Detect which cell encompasses the target text, then output its [x, y] center coordinate. 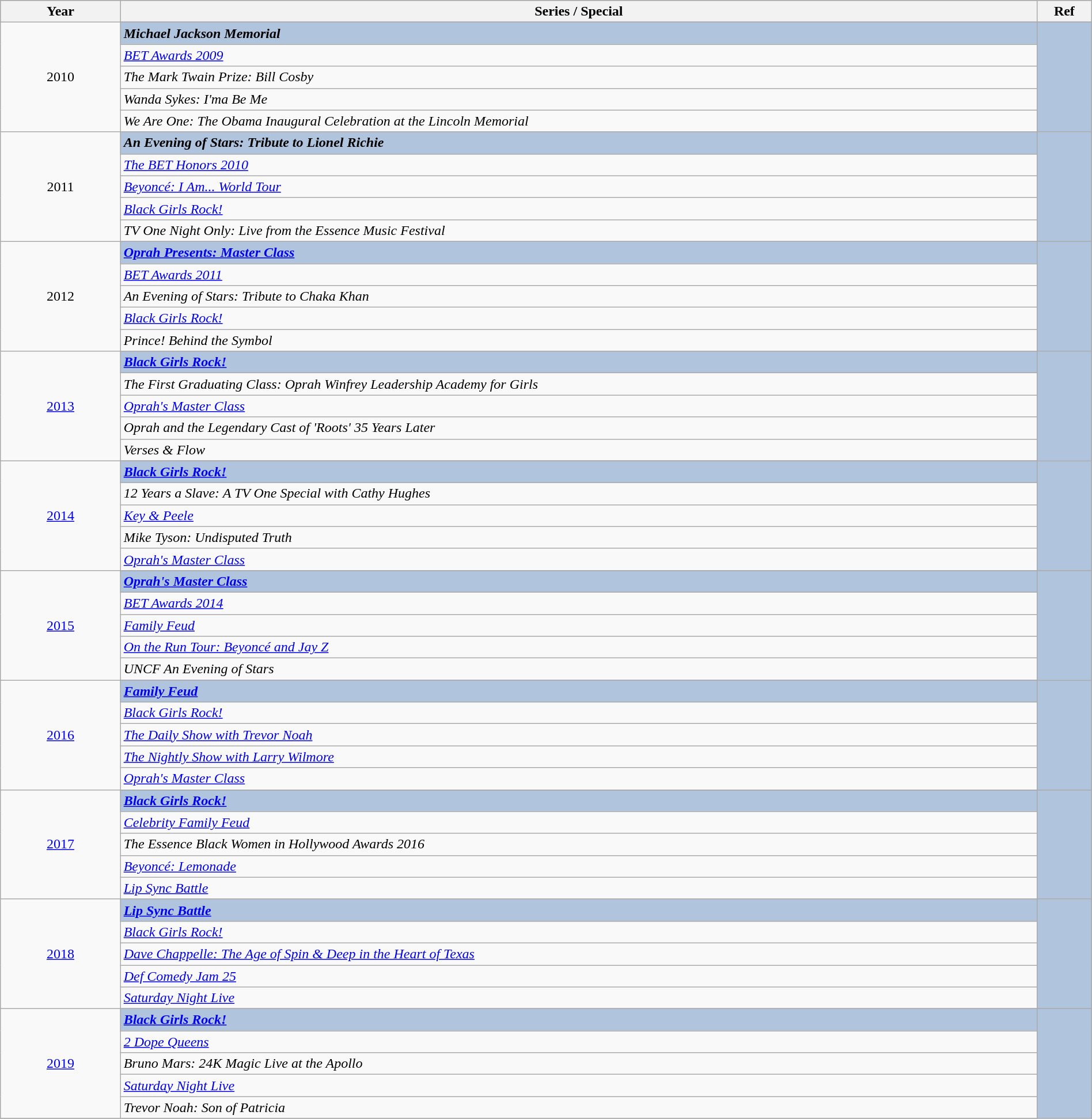
2011 [60, 187]
BET Awards 2014 [578, 603]
Oprah and the Legendary Cast of 'Roots' 35 Years Later [578, 428]
Dave Chappelle: The Age of Spin & Deep in the Heart of Texas [578, 954]
Prince! Behind the Symbol [578, 340]
The Mark Twain Prize: Bill Cosby [578, 77]
BET Awards 2009 [578, 55]
2010 [60, 77]
2012 [60, 296]
2019 [60, 1064]
12 Years a Slave: A TV One Special with Cathy Hughes [578, 494]
2014 [60, 515]
The First Graduating Class: Oprah Winfrey Leadership Academy for Girls [578, 384]
Key & Peele [578, 515]
Series / Special [578, 12]
Year [60, 12]
2018 [60, 954]
Michael Jackson Memorial [578, 33]
Trevor Noah: Son of Patricia [578, 1107]
Beyoncé: I Am... World Tour [578, 187]
Beyoncé: Lemonade [578, 866]
Verses & Flow [578, 450]
TV One Night Only: Live from the Essence Music Festival [578, 230]
The BET Honors 2010 [578, 165]
2013 [60, 406]
Def Comedy Jam 25 [578, 976]
BET Awards 2011 [578, 275]
Oprah Presents: Master Class [578, 252]
Ref [1064, 12]
2016 [60, 735]
Bruno Mars: 24K Magic Live at the Apollo [578, 1064]
2017 [60, 844]
2015 [60, 625]
On the Run Tour: Beyoncé and Jay Z [578, 647]
The Nightly Show with Larry Wilmore [578, 757]
2 Dope Queens [578, 1042]
UNCF An Evening of Stars [578, 669]
An Evening of Stars: Tribute to Chaka Khan [578, 297]
An Evening of Stars: Tribute to Lionel Richie [578, 143]
The Daily Show with Trevor Noah [578, 735]
Mike Tyson: Undisputed Truth [578, 537]
Wanda Sykes: I'ma Be Me [578, 99]
The Essence Black Women in Hollywood Awards 2016 [578, 844]
We Are One: The Obama Inaugural Celebration at the Lincoln Memorial [578, 121]
Celebrity Family Feud [578, 822]
